For the text-containing cell, return its midpoint in (X, Y) coordinate format. 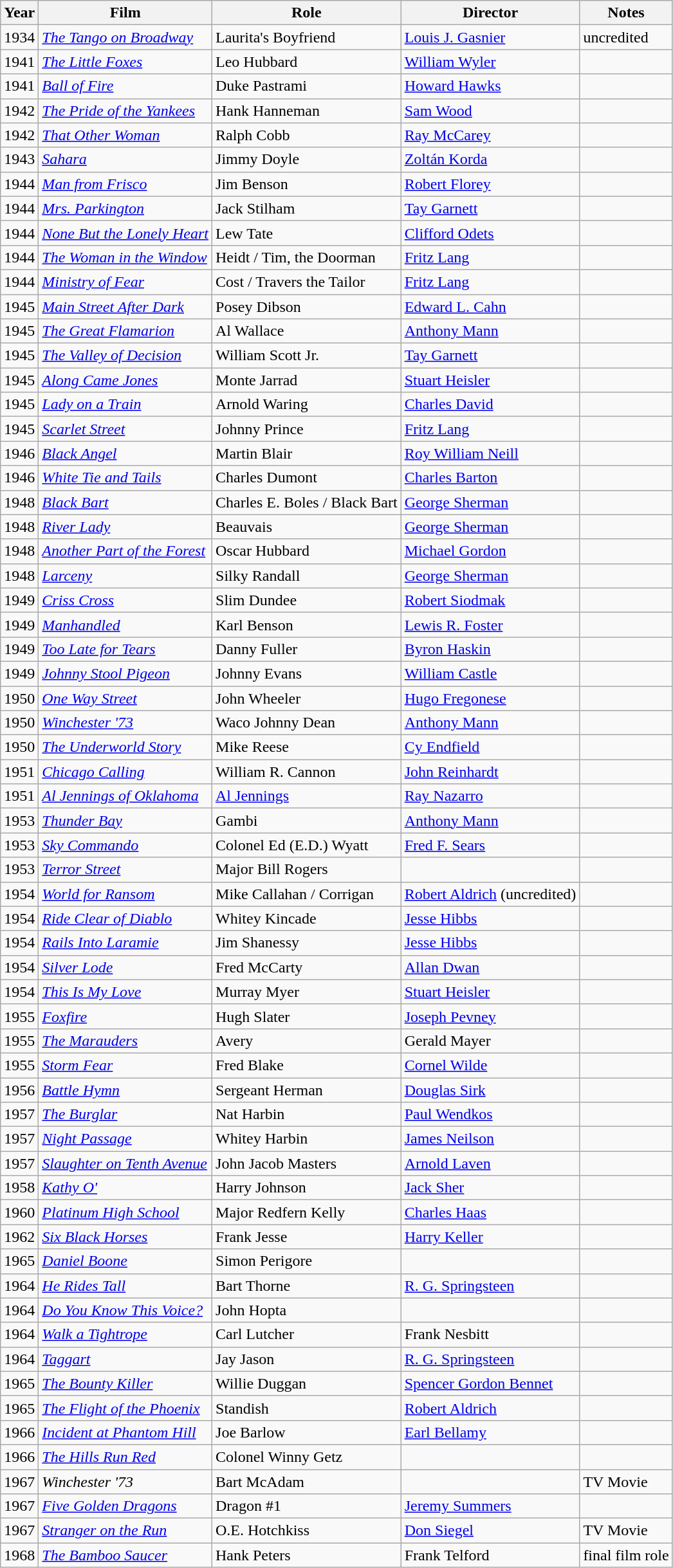
Six Black Horses (125, 1237)
Murray Myer (307, 992)
Robert Siodmak (490, 600)
Charles Barton (490, 478)
Lew Tate (307, 233)
uncredited (626, 37)
None But the Lonely Heart (125, 233)
Night Passage (125, 1139)
Terror Street (125, 870)
Duke Pastrami (307, 86)
Manhandled (125, 624)
Silver Lode (125, 967)
Slaughter on Tenth Avenue (125, 1163)
final film role (626, 1555)
Dragon #1 (307, 1506)
Cost / Travers the Tailor (307, 282)
Simon Perigore (307, 1261)
Hank Hanneman (307, 111)
Incident at Phantom Hill (125, 1432)
Paul Wendkos (490, 1115)
Louis J. Gasnier (490, 37)
Criss Cross (125, 600)
Jeremy Summers (490, 1506)
White Tie and Tails (125, 478)
Jack Sher (490, 1188)
John Jacob Masters (307, 1163)
1958 (19, 1188)
Colonel Ed (E.D.) Wyatt (307, 845)
Hugo Fregonese (490, 698)
The Underworld Story (125, 747)
Ray McCarey (490, 135)
Al Jennings of Oklahoma (125, 796)
Beauvais (307, 527)
John Wheeler (307, 698)
Posey Dibson (307, 307)
Sergeant Herman (307, 1090)
The Valley of Decision (125, 356)
Colonel Winny Getz (307, 1457)
Chicago Calling (125, 772)
Howard Hawks (490, 86)
Bart Thorne (307, 1286)
Platinum High School (125, 1212)
River Lady (125, 527)
Gambi (307, 821)
Whitey Harbin (307, 1139)
Frank Nesbitt (490, 1335)
Arnold Laven (490, 1163)
Ride Clear of Diablo (125, 918)
Walk a Tightrope (125, 1335)
Larceny (125, 576)
Johnny Evans (307, 673)
The Great Flamarion (125, 331)
Laurita's Boyfriend (307, 37)
The Bamboo Saucer (125, 1555)
William R. Cannon (307, 772)
Whitey Kincade (307, 918)
The Bounty Killer (125, 1383)
Monte Jarrad (307, 380)
Gerald Mayer (490, 1041)
The Flight of the Phoenix (125, 1408)
Frank Jesse (307, 1237)
One Way Street (125, 698)
William Castle (490, 673)
Sky Commando (125, 845)
Director (490, 13)
Too Late for Tears (125, 649)
Cy Endfield (490, 747)
Lewis R. Foster (490, 624)
Five Golden Dragons (125, 1506)
He Rides Tall (125, 1286)
The Burglar (125, 1115)
Another Part of the Forest (125, 551)
Robert Aldrich (uncredited) (490, 894)
Ministry of Fear (125, 282)
Harry Johnson (307, 1188)
Scarlet Street (125, 429)
Standish (307, 1408)
Willie Duggan (307, 1383)
Johnny Prince (307, 429)
Along Came Jones (125, 380)
Jay Jason (307, 1359)
Michael Gordon (490, 551)
Danny Fuller (307, 649)
Al Jennings (307, 796)
The Little Foxes (125, 62)
Zoltán Korda (490, 160)
1968 (19, 1555)
William Scott Jr. (307, 356)
James Neilson (490, 1139)
Nat Harbin (307, 1115)
Earl Bellamy (490, 1432)
Taggart (125, 1359)
Slim Dundee (307, 600)
Sahara (125, 160)
Mrs. Parkington (125, 208)
1934 (19, 37)
Charles Haas (490, 1212)
John Hopta (307, 1310)
Thunder Bay (125, 821)
Karl Benson (307, 624)
Stranger on the Run (125, 1531)
Black Angel (125, 453)
John Reinhardt (490, 772)
Fred F. Sears (490, 845)
That Other Woman (125, 135)
Storm Fear (125, 1065)
Martin Blair (307, 453)
This Is My Love (125, 992)
Charles E. Boles / Black Bart (307, 502)
Sam Wood (490, 111)
Allan Dwan (490, 967)
Kathy O' (125, 1188)
Do You Know This Voice? (125, 1310)
Joseph Pevney (490, 1016)
Douglas Sirk (490, 1090)
Silky Randall (307, 576)
1960 (19, 1212)
Johnny Stool Pigeon (125, 673)
Battle Hymn (125, 1090)
William Wyler (490, 62)
1956 (19, 1090)
Avery (307, 1041)
Fred Blake (307, 1065)
O.E. Hotchkiss (307, 1531)
Lady on a Train (125, 405)
Bart McAdam (307, 1481)
Charles David (490, 405)
Hugh Slater (307, 1016)
Hank Peters (307, 1555)
1962 (19, 1237)
Main Street After Dark (125, 307)
Daniel Boone (125, 1261)
World for Ransom (125, 894)
Ralph Cobb (307, 135)
Charles Dumont (307, 478)
Jimmy Doyle (307, 160)
Harry Keller (490, 1237)
Role (307, 13)
Carl Lutcher (307, 1335)
Don Siegel (490, 1531)
Year (19, 13)
The Marauders (125, 1041)
Rails Into Laramie (125, 943)
Jim Shanessy (307, 943)
Al Wallace (307, 331)
Clifford Odets (490, 233)
Jack Stilham (307, 208)
Black Bart (125, 502)
The Hills Run Red (125, 1457)
The Pride of the Yankees (125, 111)
Man from Frisco (125, 184)
Mike Callahan / Corrigan (307, 894)
Mike Reese (307, 747)
Ball of Fire (125, 86)
Notes (626, 13)
Cornel Wilde (490, 1065)
Fred McCarty (307, 967)
1943 (19, 160)
Heidt / Tim, the Doorman (307, 257)
Robert Aldrich (490, 1408)
Arnold Waring (307, 405)
Roy William Neill (490, 453)
Edward L. Cahn (490, 307)
The Woman in the Window (125, 257)
The Tango on Broadway (125, 37)
Foxfire (125, 1016)
Joe Barlow (307, 1432)
Major Redfern Kelly (307, 1212)
Waco Johnny Dean (307, 723)
Ray Nazarro (490, 796)
Frank Telford (490, 1555)
Oscar Hubbard (307, 551)
Film (125, 13)
Major Bill Rogers (307, 870)
Jim Benson (307, 184)
Leo Hubbard (307, 62)
Robert Florey (490, 184)
Spencer Gordon Bennet (490, 1383)
Byron Haskin (490, 649)
